Identify which cell holds the provided text, then report its (x, y) central coordinate. 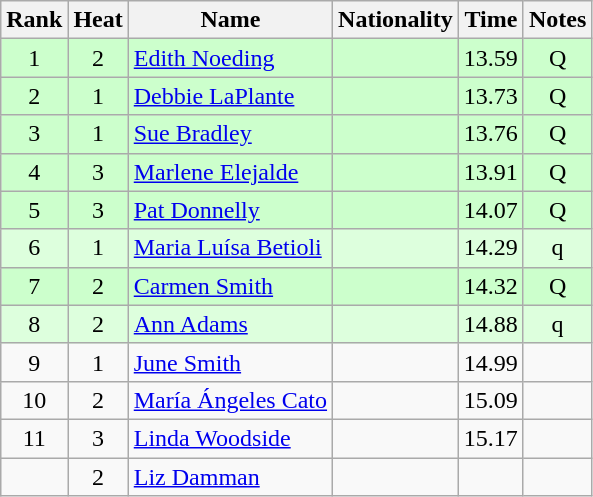
Linda Woodside (230, 438)
14.32 (490, 286)
Time (490, 20)
Marlene Elejalde (230, 172)
14.29 (490, 248)
Rank (34, 20)
13.59 (490, 58)
Edith Noeding (230, 58)
14.88 (490, 324)
Nationality (396, 20)
8 (34, 324)
14.99 (490, 362)
6 (34, 248)
Debbie LaPlante (230, 96)
5 (34, 210)
9 (34, 362)
10 (34, 400)
Pat Donnelly (230, 210)
11 (34, 438)
Notes (557, 20)
13.73 (490, 96)
Sue Bradley (230, 134)
Name (230, 20)
13.76 (490, 134)
Carmen Smith (230, 286)
Maria Luísa Betioli (230, 248)
4 (34, 172)
15.17 (490, 438)
14.07 (490, 210)
13.91 (490, 172)
María Ángeles Cato (230, 400)
15.09 (490, 400)
7 (34, 286)
June Smith (230, 362)
Ann Adams (230, 324)
Heat (98, 20)
Liz Damman (230, 477)
